Extract the (x, y) coordinate from the center of the cell holding the provided text.  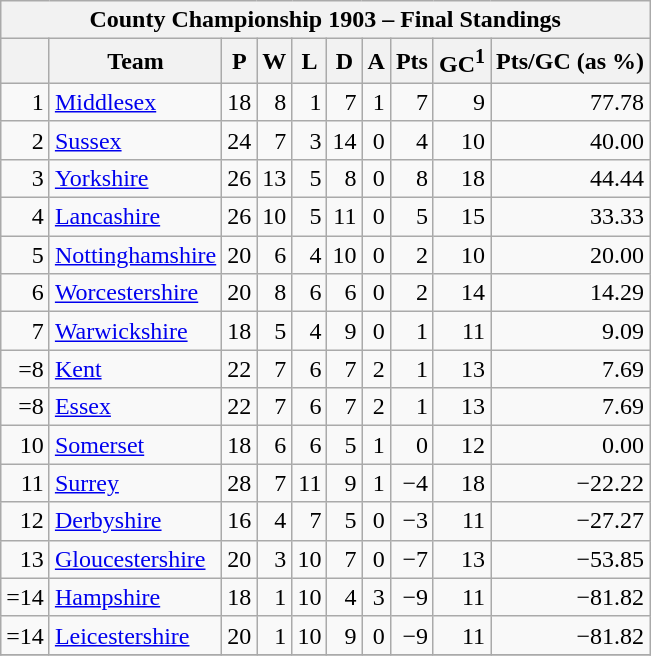
−22.22 (570, 483)
0.00 (570, 445)
−27.27 (570, 521)
Nottinghamshire (135, 255)
77.78 (570, 102)
−3 (412, 521)
Team (135, 62)
W (274, 62)
−53.85 (570, 559)
15 (462, 217)
44.44 (570, 178)
Warwickshire (135, 331)
Sussex (135, 140)
County Championship 1903 – Final Standings (326, 20)
Kent (135, 369)
Derbyshire (135, 521)
28 (240, 483)
A (376, 62)
−4 (412, 483)
16 (240, 521)
Essex (135, 407)
D (344, 62)
40.00 (570, 140)
9.09 (570, 331)
Yorkshire (135, 178)
GC1 (462, 62)
L (310, 62)
24 (240, 140)
−7 (412, 559)
P (240, 62)
14.29 (570, 293)
Hampshire (135, 597)
Leicestershire (135, 635)
Surrey (135, 483)
Somerset (135, 445)
Pts/GC (as %) (570, 62)
Pts (412, 62)
Worcestershire (135, 293)
Lancashire (135, 217)
Gloucestershire (135, 559)
Middlesex (135, 102)
20.00 (570, 255)
33.33 (570, 217)
